Provide the [X, Y] coordinate of the cell's center where the given text is located.  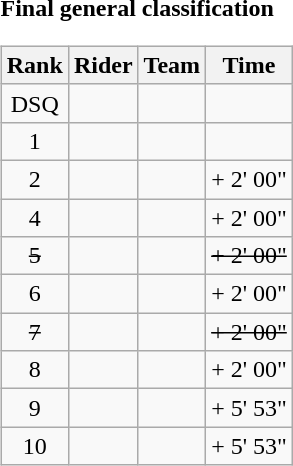
8 [34, 370]
Rank [34, 65]
7 [34, 332]
5 [34, 256]
4 [34, 217]
10 [34, 446]
9 [34, 408]
Rider [103, 65]
2 [34, 179]
Time [250, 65]
DSQ [34, 103]
Team [172, 65]
1 [34, 141]
6 [34, 294]
